Search for the cell housing the specified text and yield its [X, Y] center coordinate. 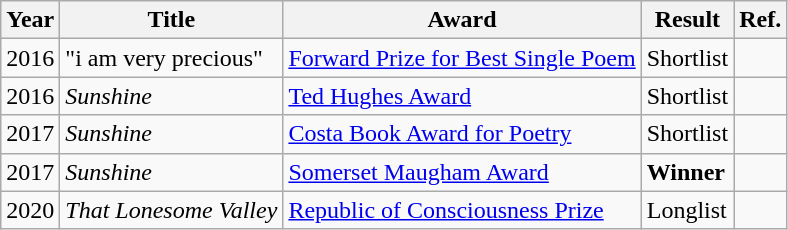
2020 [30, 210]
Somerset Maugham Award [462, 172]
That Lonesome Valley [172, 210]
Longlist [687, 210]
Ted Hughes Award [462, 96]
Winner [687, 172]
Title [172, 20]
Forward Prize for Best Single Poem [462, 58]
Result [687, 20]
"i am very precious" [172, 58]
Year [30, 20]
Republic of Consciousness Prize [462, 210]
Award [462, 20]
Ref. [760, 20]
Costa Book Award for Poetry [462, 134]
